For the text-containing cell, return its midpoint in (x, y) coordinate format. 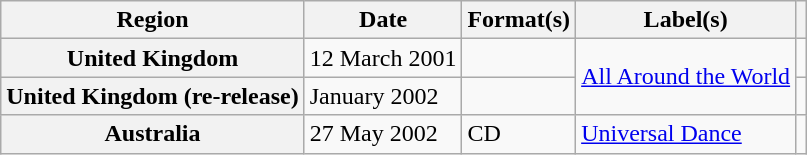
Australia (152, 134)
United Kingdom (re-release) (152, 96)
United Kingdom (152, 58)
Format(s) (519, 20)
Universal Dance (686, 134)
27 May 2002 (383, 134)
12 March 2001 (383, 58)
Region (152, 20)
CD (519, 134)
January 2002 (383, 96)
Label(s) (686, 20)
All Around the World (686, 77)
Date (383, 20)
